Detect which cell encompasses the target text, then output its (x, y) center coordinate. 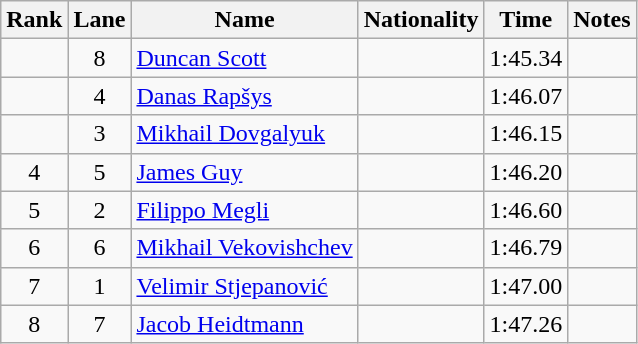
Notes (602, 20)
Danas Rapšys (244, 96)
1:47.00 (526, 286)
Jacob Heidtmann (244, 324)
Nationality (421, 20)
Velimir Stjepanović (244, 286)
Name (244, 20)
Rank (34, 20)
Filippo Megli (244, 210)
1:46.60 (526, 210)
3 (100, 134)
1:46.07 (526, 96)
1:46.15 (526, 134)
2 (100, 210)
James Guy (244, 172)
1:47.26 (526, 324)
Mikhail Dovgalyuk (244, 134)
1:46.20 (526, 172)
Time (526, 20)
Lane (100, 20)
1 (100, 286)
Duncan Scott (244, 58)
1:45.34 (526, 58)
Mikhail Vekovishchev (244, 248)
1:46.79 (526, 248)
